Scan for the cell matching the given text and deliver its [x, y] coordinate at center. 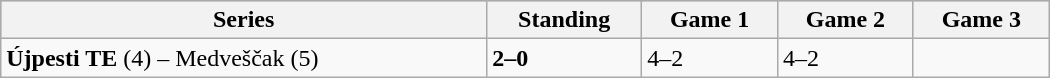
Game 3 [981, 20]
Game 1 [710, 20]
Standing [564, 20]
Series [244, 20]
Game 2 [845, 20]
Újpesti TE (4) – Medveščak (5) [244, 58]
2–0 [564, 58]
